Determine the (X, Y) coordinate at the center of the cell enclosing the given text.  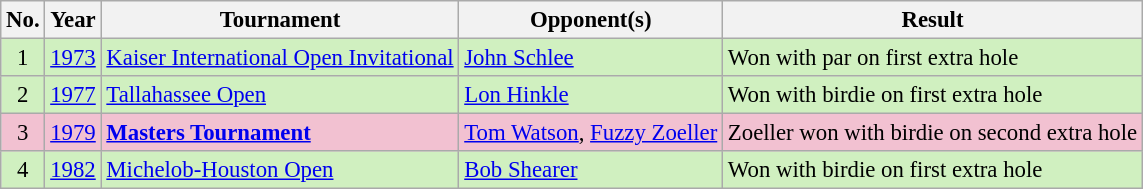
Won with par on first extra hole (933, 58)
Zoeller won with birdie on second extra hole (933, 133)
Kaiser International Open Invitational (280, 58)
Masters Tournament (280, 133)
Michelob-Houston Open (280, 170)
1 (23, 58)
Bob Shearer (591, 170)
3 (23, 133)
1982 (73, 170)
1973 (73, 58)
John Schlee (591, 58)
Opponent(s) (591, 20)
Tom Watson, Fuzzy Zoeller (591, 133)
Lon Hinkle (591, 95)
No. (23, 20)
Tournament (280, 20)
Tallahassee Open (280, 95)
2 (23, 95)
1977 (73, 95)
Year (73, 20)
4 (23, 170)
1979 (73, 133)
Result (933, 20)
